From the cell containing the given text, extract its center point as [x, y] coordinate. 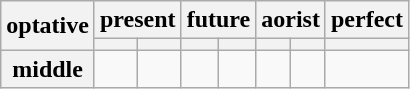
future [218, 20]
optative [48, 26]
aorist [291, 20]
middle [48, 69]
perfect [366, 20]
present [138, 20]
